Return (x, y) of the center of cell containing provided text 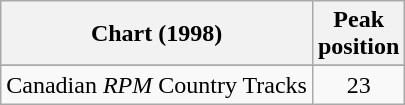
23 (358, 85)
Chart (1998) (157, 34)
Canadian RPM Country Tracks (157, 85)
Peakposition (358, 34)
